Find where the given text appears and provide that cell's center as (X, Y) coordinate. 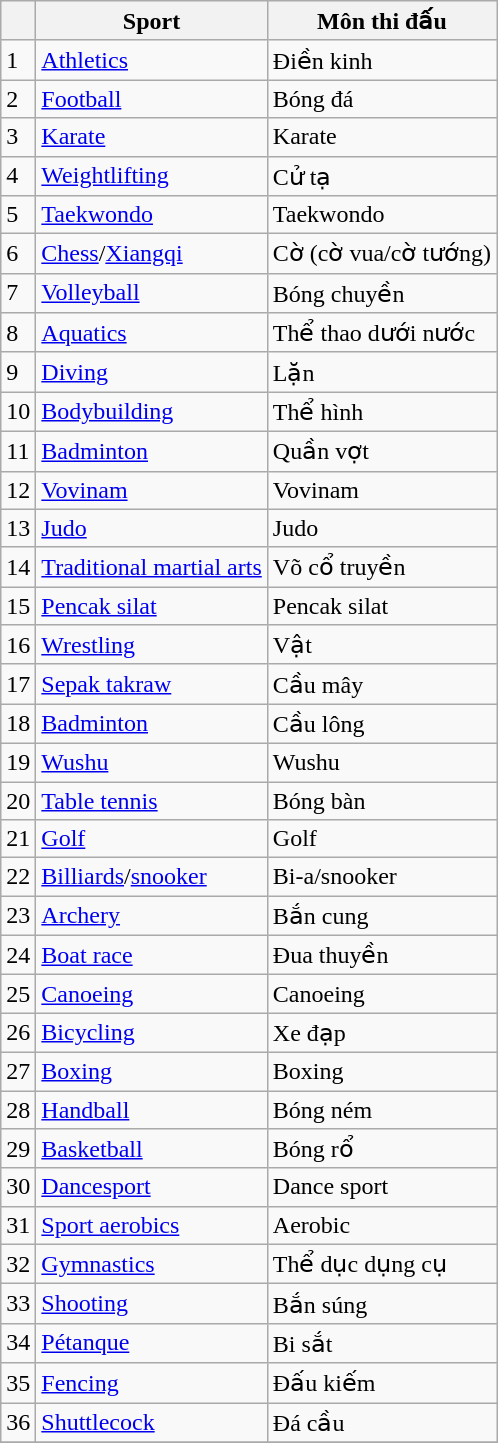
7 (18, 293)
32 (18, 1264)
20 (18, 801)
35 (18, 1383)
14 (18, 567)
Bi-a/snooker (382, 877)
16 (18, 645)
Wrestling (152, 645)
2 (18, 99)
Aquatics (152, 333)
12 (18, 490)
Shooting (152, 1304)
Thể thao dưới nước (382, 333)
30 (18, 1187)
15 (18, 606)
Dancesport (152, 1187)
21 (18, 839)
Cầu lông (382, 724)
13 (18, 528)
8 (18, 333)
28 (18, 1109)
Pétanque (152, 1343)
34 (18, 1343)
24 (18, 955)
27 (18, 1071)
Bóng chuyền (382, 293)
9 (18, 372)
Traditional martial arts (152, 567)
Shuttlecock (152, 1422)
Võ cổ truyền (382, 567)
Bóng bàn (382, 801)
Aerobic (382, 1225)
26 (18, 1033)
Thể hình (382, 412)
29 (18, 1149)
Diving (152, 372)
Lặn (382, 372)
Cầu mây (382, 684)
Weightlifting (152, 176)
17 (18, 684)
Bắn súng (382, 1304)
Sport (152, 21)
Bóng đá (382, 99)
10 (18, 412)
22 (18, 877)
Sepak takraw (152, 684)
Thể dục dụng cụ (382, 1264)
Gymnastics (152, 1264)
11 (18, 451)
Handball (152, 1109)
Dance sport (382, 1187)
5 (18, 215)
1 (18, 60)
Boat race (152, 955)
Môn thi đấu (382, 21)
Bóng rổ (382, 1149)
Bắn cung (382, 916)
Đá cầu (382, 1422)
Fencing (152, 1383)
Điền kinh (382, 60)
Billiards/snooker (152, 877)
Đấu kiếm (382, 1383)
Bi sắt (382, 1343)
Table tennis (152, 801)
23 (18, 916)
Sport aerobics (152, 1225)
Vật (382, 645)
19 (18, 762)
Cử tạ (382, 176)
Quần vợt (382, 451)
Volleyball (152, 293)
Basketball (152, 1149)
Athletics (152, 60)
Chess/Xiangqi (152, 254)
Xe đạp (382, 1033)
Football (152, 99)
25 (18, 994)
33 (18, 1304)
Bóng ném (382, 1109)
31 (18, 1225)
6 (18, 254)
4 (18, 176)
Bodybuilding (152, 412)
Archery (152, 916)
3 (18, 137)
Bicycling (152, 1033)
Đua thuyền (382, 955)
18 (18, 724)
36 (18, 1422)
Cờ (cờ vua/cờ tướng) (382, 254)
